Provide the [x, y] coordinate of the cell's center where the given text is located.  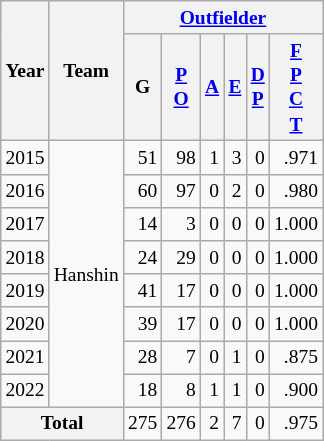
18 [142, 390]
2022 [25, 390]
Total [62, 424]
DP [258, 88]
41 [142, 290]
.875 [296, 356]
FPCT [296, 88]
97 [182, 190]
2016 [25, 190]
98 [182, 158]
24 [142, 258]
28 [142, 356]
Hanshin [86, 274]
275 [142, 424]
2015 [25, 158]
2021 [25, 356]
2017 [25, 224]
E [235, 88]
2019 [25, 290]
51 [142, 158]
A [212, 88]
.975 [296, 424]
29 [182, 258]
Outfielder [222, 18]
60 [142, 190]
.971 [296, 158]
8 [182, 390]
2020 [25, 324]
2018 [25, 258]
Year [25, 71]
.980 [296, 190]
PO [182, 88]
Team [86, 71]
276 [182, 424]
G [142, 88]
.900 [296, 390]
14 [142, 224]
39 [142, 324]
